Scan for the cell matching the given text and deliver its (x, y) coordinate at center. 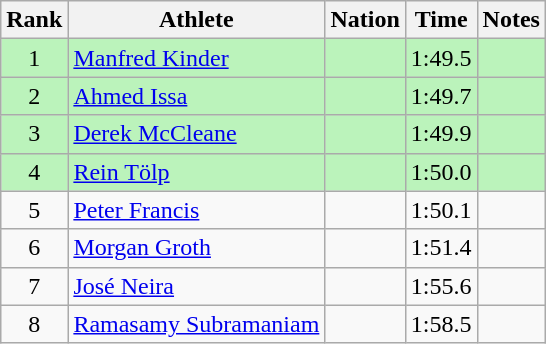
Rank (34, 20)
José Neira (196, 286)
4 (34, 172)
2 (34, 96)
6 (34, 248)
8 (34, 324)
1:58.5 (441, 324)
1:51.4 (441, 248)
Peter Francis (196, 210)
1 (34, 58)
1:55.6 (441, 286)
Morgan Groth (196, 248)
Ramasamy Subramaniam (196, 324)
1:50.1 (441, 210)
Manfred Kinder (196, 58)
Ahmed Issa (196, 96)
Time (441, 20)
5 (34, 210)
3 (34, 134)
1:50.0 (441, 172)
Nation (365, 20)
7 (34, 286)
Derek McCleane (196, 134)
1:49.7 (441, 96)
Notes (511, 20)
Rein Tölp (196, 172)
1:49.5 (441, 58)
1:49.9 (441, 134)
Athlete (196, 20)
